Scan for the cell matching the given text and deliver its [X, Y] coordinate at center. 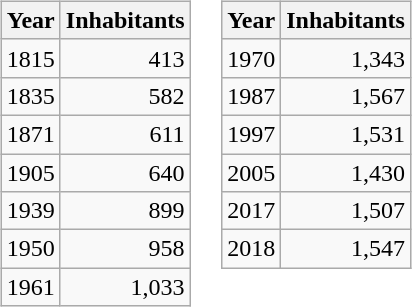
958 [125, 249]
899 [125, 211]
1835 [30, 96]
582 [125, 96]
1961 [30, 287]
1,567 [346, 96]
2017 [252, 211]
2018 [252, 249]
1,547 [346, 249]
1,430 [346, 173]
1997 [252, 134]
1,033 [125, 287]
640 [125, 173]
1939 [30, 211]
2005 [252, 173]
413 [125, 58]
1815 [30, 58]
1970 [252, 58]
1,507 [346, 211]
1950 [30, 249]
611 [125, 134]
1905 [30, 173]
1,343 [346, 58]
1,531 [346, 134]
1987 [252, 96]
1871 [30, 134]
